Detect which cell encompasses the target text, then output its [X, Y] center coordinate. 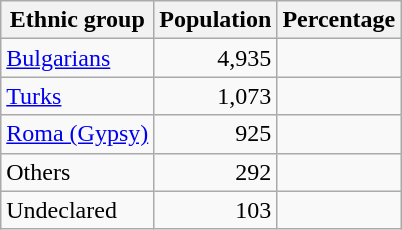
Percentage [339, 20]
Turks [78, 96]
Population [216, 20]
Ethnic group [78, 20]
103 [216, 210]
Others [78, 172]
925 [216, 134]
Undeclared [78, 210]
1,073 [216, 96]
292 [216, 172]
Bulgarians [78, 58]
4,935 [216, 58]
Roma (Gypsy) [78, 134]
